Pinpoint the cell where the given text exists, returning its (X, Y) midpoint coordinate. 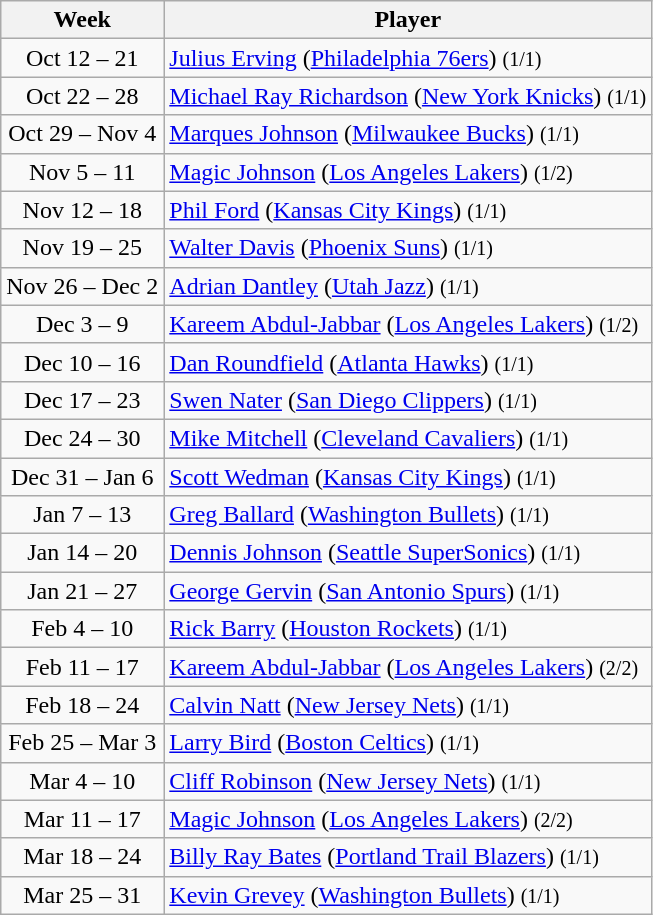
Jan 14 – 20 (82, 553)
Nov 19 – 25 (82, 248)
Mike Mitchell (Cleveland Cavaliers) (1/1) (408, 438)
George Gervin (San Antonio Spurs) (1/1) (408, 591)
Oct 22 – 28 (82, 96)
Feb 18 – 24 (82, 705)
Mar 4 – 10 (82, 781)
Dennis Johnson (Seattle SuperSonics) (1/1) (408, 553)
Nov 26 – Dec 2 (82, 286)
Dec 17 – 23 (82, 400)
Oct 12 – 21 (82, 58)
Nov 5 – 11 (82, 172)
Feb 25 – Mar 3 (82, 743)
Swen Nater (San Diego Clippers) (1/1) (408, 400)
Nov 12 – 18 (82, 210)
Dec 10 – 16 (82, 362)
Billy Ray Bates (Portland Trail Blazers) (1/1) (408, 857)
Mar 18 – 24 (82, 857)
Feb 11 – 17 (82, 667)
Dec 24 – 30 (82, 438)
Greg Ballard (Washington Bullets) (1/1) (408, 515)
Jan 21 – 27 (82, 591)
Walter Davis (Phoenix Suns) (1/1) (408, 248)
Scott Wedman (Kansas City Kings) (1/1) (408, 477)
Phil Ford (Kansas City Kings) (1/1) (408, 210)
Magic Johnson (Los Angeles Lakers) (1/2) (408, 172)
Jan 7 – 13 (82, 515)
Feb 4 – 10 (82, 629)
Michael Ray Richardson (New York Knicks) (1/1) (408, 96)
Adrian Dantley (Utah Jazz) (1/1) (408, 286)
Kareem Abdul-Jabbar (Los Angeles Lakers) (2/2) (408, 667)
Magic Johnson (Los Angeles Lakers) (2/2) (408, 819)
Calvin Natt (New Jersey Nets) (1/1) (408, 705)
Kareem Abdul-Jabbar (Los Angeles Lakers) (1/2) (408, 324)
Player (408, 20)
Julius Erving (Philadelphia 76ers) (1/1) (408, 58)
Mar 11 – 17 (82, 819)
Dec 31 – Jan 6 (82, 477)
Marques Johnson (Milwaukee Bucks) (1/1) (408, 134)
Kevin Grevey (Washington Bullets) (1/1) (408, 895)
Dan Roundfield (Atlanta Hawks) (1/1) (408, 362)
Rick Barry (Houston Rockets) (1/1) (408, 629)
Week (82, 20)
Dec 3 – 9 (82, 324)
Larry Bird (Boston Celtics) (1/1) (408, 743)
Oct 29 – Nov 4 (82, 134)
Cliff Robinson (New Jersey Nets) (1/1) (408, 781)
Mar 25 – 31 (82, 895)
